Return (x, y) of the center of cell containing provided text 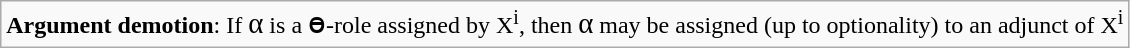
Argument demotion: If α is a ɵ-role assigned by Xi, then α may be assigned (up to optionality) to an adjunct of Xi (565, 24)
